Capture the cell that displays the provided text and extract its (x, y) central coordinate. 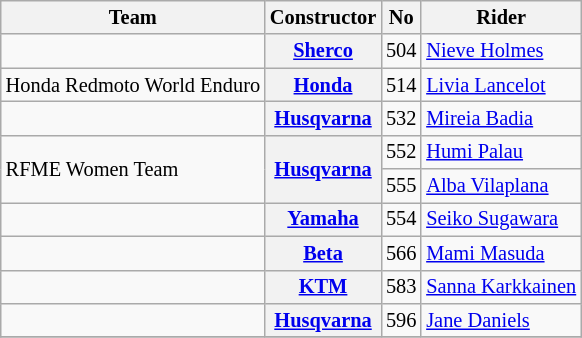
Team (133, 17)
Constructor (323, 17)
Mami Masuda (501, 253)
555 (401, 186)
Seiko Sugawara (501, 219)
Livia Lancelot (501, 85)
No (401, 17)
RFME Women Team (133, 168)
Humi Palau (501, 152)
566 (401, 253)
Honda Redmoto World Enduro (133, 85)
Yamaha (323, 219)
Nieve Holmes (501, 51)
Jane Daniels (501, 320)
Rider (501, 17)
532 (401, 118)
Honda (323, 85)
596 (401, 320)
583 (401, 287)
552 (401, 152)
Alba Vilaplana (501, 186)
Sanna Karkkainen (501, 287)
Beta (323, 253)
KTM (323, 287)
514 (401, 85)
554 (401, 219)
Mireia Badia (501, 118)
Sherco (323, 51)
504 (401, 51)
